Search for the cell housing the specified text and yield its [x, y] center coordinate. 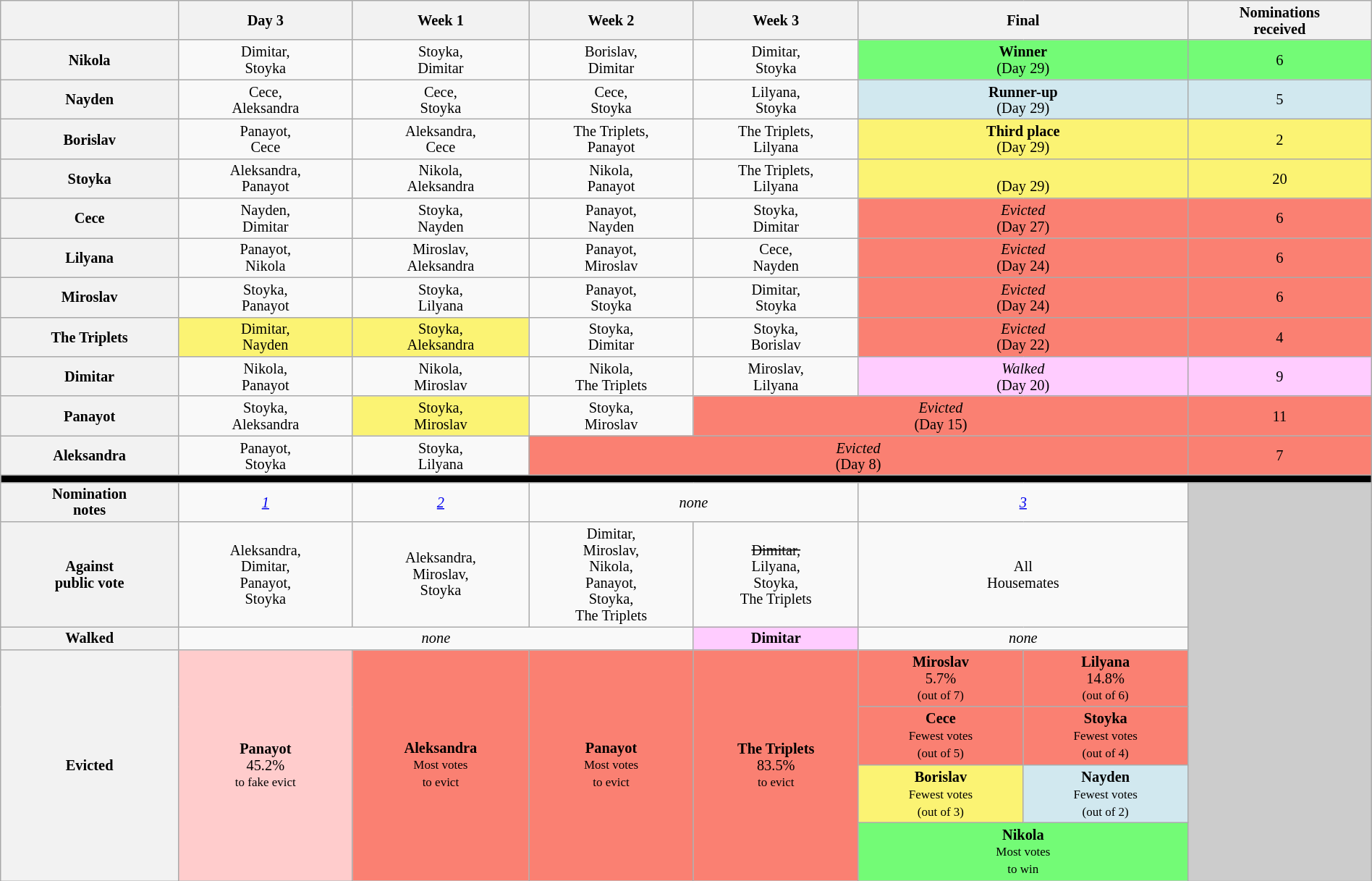
Evicted(Day 27) [1023, 219]
Nikola,Aleksandra [441, 178]
Stoyka,Nayden [441, 219]
Miroslav5.7%(out of 7) [941, 678]
Dimitar,Nayden [266, 337]
11 [1280, 416]
Final [1023, 20]
4 [1280, 337]
Aleksandra,Miroslav,Stoyka [441, 575]
Againstpublic vote [90, 575]
Borislav [90, 139]
(Day 29) [1023, 178]
NaydenFewest votes(out of 2) [1106, 793]
Week 3 [776, 20]
Evicted [90, 764]
Miroslav [90, 297]
Panayot,Miroslav [611, 258]
Stoyka,Panayot [266, 297]
Nayden,Dimitar [266, 219]
Nayden [90, 100]
Aleksandra,Dimitar,Panayot,Stoyka [266, 575]
3 [1023, 502]
Walked(Day 20) [1023, 376]
Aleksandra,Panayot [266, 178]
Cece,Nayden [776, 258]
Stoyka [90, 178]
Panayot,Cece [266, 139]
Panayot,Nikola [266, 258]
5 [1280, 100]
Evicted(Day 15) [941, 416]
Walked [90, 638]
The Triplets83.5%to evict [776, 764]
Cece [90, 219]
NikolaMost votesto win [1023, 851]
StoykaFewest votes(out of 4) [1106, 735]
Cece,Aleksandra [266, 100]
AleksandraMost votesto evict [441, 764]
Nominationnotes [90, 502]
Nikola,Miroslav [441, 376]
Nikola,The Triplets [611, 376]
Dimitar,Miroslav,Nikola,Panayot,Stoyka,The Triplets [611, 575]
Miroslav,Lilyana [776, 376]
The Triplets [90, 337]
The Triplets,Panayot [611, 139]
7 [1280, 456]
Day 3 [266, 20]
BorislavFewest votes(out of 3) [941, 793]
PanayotMost votesto evict [611, 764]
Panayot45.2%to fake evict [266, 764]
Evicted(Day 8) [858, 456]
Nominationsreceived [1280, 20]
Borislav,Dimitar [611, 59]
Evicted(Day 22) [1023, 337]
Panayot,Nayden [611, 219]
9 [1280, 376]
Winner(Day 29) [1023, 59]
Third place(Day 29) [1023, 139]
CeceFewest votes(out of 5) [941, 735]
Lilyana [90, 258]
Dimitar,Lilyana,Stoyka,The Triplets [776, 575]
Lilyana14.8%(out of 6) [1106, 678]
Nikola [90, 59]
Lilyana,Stoyka [776, 100]
1 [266, 502]
Week 1 [441, 20]
Panayot [90, 416]
Runner-up(Day 29) [1023, 100]
Stoyka,Borislav [776, 337]
Week 2 [611, 20]
Miroslav,Aleksandra [441, 258]
20 [1280, 178]
Aleksandra [90, 456]
AllHousemates [1023, 575]
Aleksandra,Cece [441, 139]
